From the cell containing the given text, extract its center point as (X, Y) coordinate. 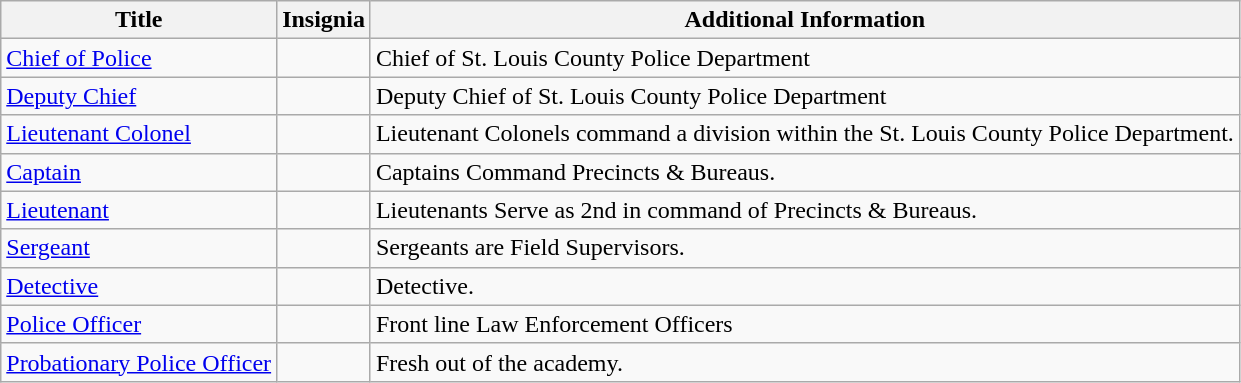
Deputy Chief (139, 96)
Fresh out of the academy. (804, 362)
Sergeants are Field Supervisors. (804, 248)
Captains Command Precincts & Bureaus. (804, 172)
Captain (139, 172)
Police Officer (139, 324)
Lieutenant Colonel (139, 134)
Additional Information (804, 20)
Lieutenant (139, 210)
Sergeant (139, 248)
Title (139, 20)
Front line Law Enforcement Officers (804, 324)
Insignia (324, 20)
Lieutenants Serve as 2nd in command of Precincts & Bureaus. (804, 210)
Deputy Chief of St. Louis County Police Department (804, 96)
Detective. (804, 286)
Chief of Police (139, 58)
Probationary Police Officer (139, 362)
Lieutenant Colonels command a division within the St. Louis County Police Department. (804, 134)
Chief of St. Louis County Police Department (804, 58)
Detective (139, 286)
